Extract the [x, y] coordinate from the center of the cell holding the provided text.  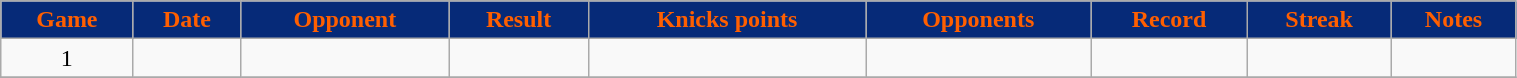
Opponent [345, 20]
Streak [1319, 20]
Date [187, 20]
Knicks points [726, 20]
Notes [1454, 20]
Game [67, 20]
Result [519, 20]
Opponents [978, 20]
1 [67, 58]
Record [1170, 20]
